Find where the given text appears and provide that cell's center as (x, y) coordinate. 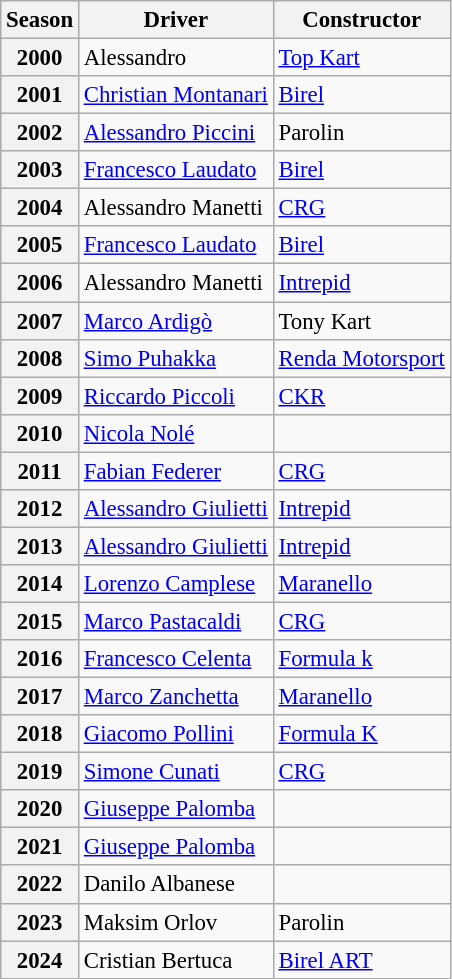
2019 (40, 772)
2003 (40, 170)
Francesco Celenta (176, 659)
2010 (40, 433)
2024 (40, 960)
Constructor (362, 20)
Lorenzo Camplese (176, 584)
Christian Montanari (176, 95)
2008 (40, 358)
Fabian Federer (176, 471)
Marco Zanchetta (176, 697)
2004 (40, 208)
Driver (176, 20)
Nicola Nolé (176, 433)
2012 (40, 509)
2018 (40, 734)
2006 (40, 283)
Birel ART (362, 960)
2022 (40, 885)
2005 (40, 245)
Tony Kart (362, 321)
Formula K (362, 734)
Giacomo Pollini (176, 734)
2023 (40, 922)
Alessandro Piccini (176, 133)
2014 (40, 584)
Maksim Orlov (176, 922)
Simo Puhakka (176, 358)
2001 (40, 95)
2015 (40, 621)
Marco Ardigò (176, 321)
2021 (40, 847)
Marco Pastacaldi (176, 621)
2016 (40, 659)
2020 (40, 809)
Riccardo Piccoli (176, 396)
2011 (40, 471)
CKR (362, 396)
2013 (40, 546)
2000 (40, 58)
Top Kart (362, 58)
2017 (40, 697)
Renda Motorsport (362, 358)
Danilo Albanese (176, 885)
Season (40, 20)
Cristian Bertuca (176, 960)
Formula k (362, 659)
2009 (40, 396)
Alessandro (176, 58)
2002 (40, 133)
2007 (40, 321)
Simone Cunati (176, 772)
